Detect which cell encompasses the target text, then output its (x, y) center coordinate. 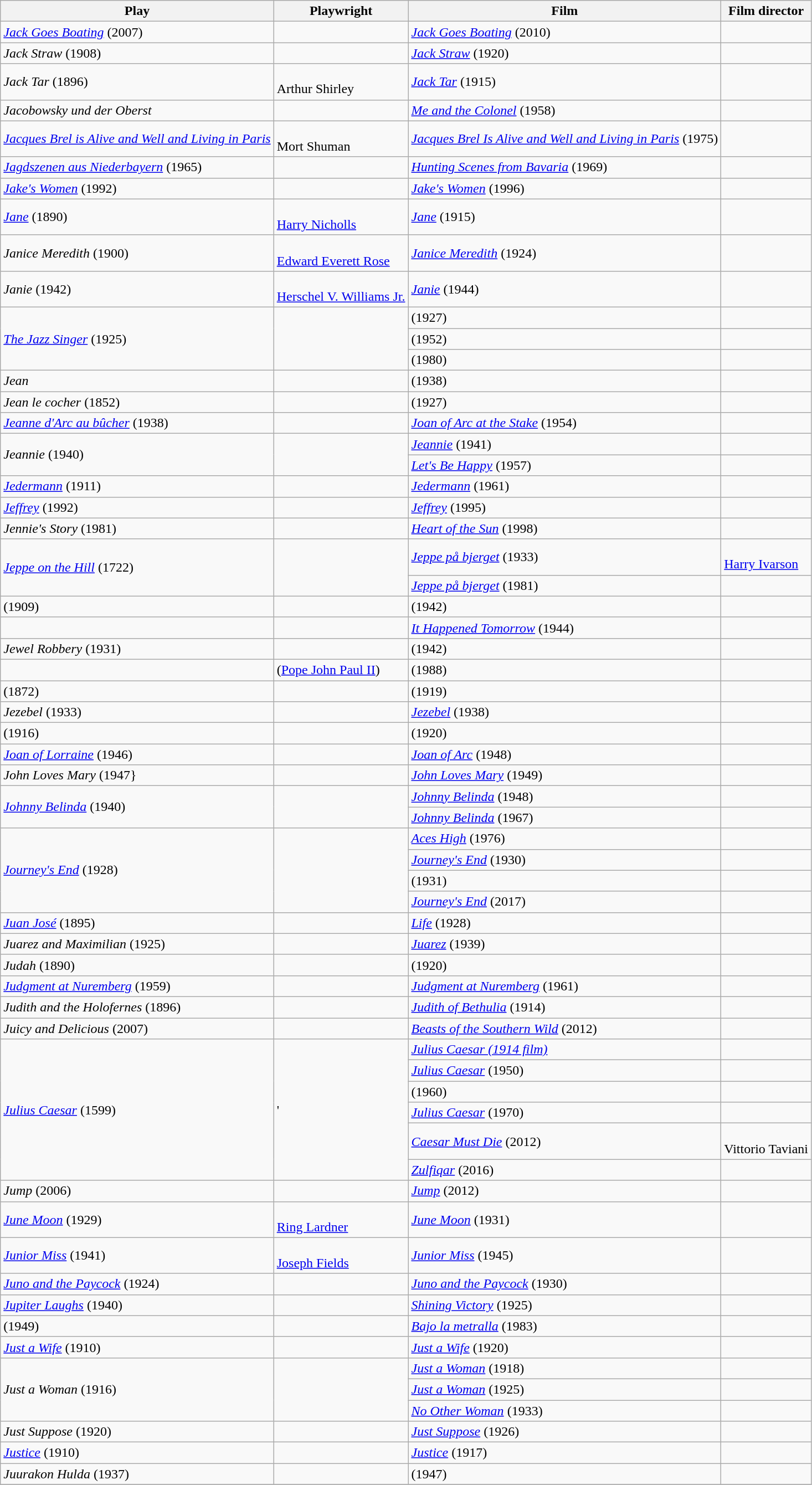
Just a Woman (1925) (565, 1389)
Juno and the Paycock (1924) (137, 1284)
June Moon (1929) (137, 1220)
Jeannie (1941) (565, 444)
Jacques Brel Is Alive and Well and Living in Paris (1975) (565, 138)
Jack Goes Boating (2007) (137, 32)
Jack Straw (1920) (565, 53)
Jump (2012) (565, 1191)
Juno and the Paycock (1930) (565, 1284)
Jack Goes Boating (2010) (565, 32)
Jennie's Story (1981) (137, 528)
Zulfiqar (2016) (565, 1170)
Joan of Arc at the Stake (1954) (565, 423)
Play (137, 11)
June Moon (1931) (565, 1220)
Jupiter Laughs (1940) (137, 1305)
It Happened Tomorrow (1944) (565, 628)
Vittorio Taviani (767, 1141)
Jake's Women (1996) (565, 188)
(1947) (565, 1474)
Jagdszenen aus Niederbayern (1965) (137, 167)
Journey's End (1930) (565, 860)
Just a Woman (1918) (565, 1368)
Mort Shuman (341, 138)
Let's Be Happy (1957) (565, 465)
(1949) (137, 1326)
(1952) (565, 338)
Arthur Shirley (341, 82)
Jack Tar (1896) (137, 82)
Herschel V. Williams Jr. (341, 289)
(1931) (565, 881)
Harry Ivarson (767, 557)
Juarez (1939) (565, 944)
Film director (767, 11)
Johnny Belinda (1967) (565, 818)
(Pope John Paul II) (341, 670)
Joan of Lorraine (1946) (137, 754)
Edward Everett Rose (341, 253)
Janice Meredith (1924) (565, 253)
(1938) (565, 381)
' (341, 1110)
(1960) (565, 1092)
Juurakon Hulda (1937) (137, 1474)
Johnny Belinda (1948) (565, 797)
Judgment at Nuremberg (1959) (137, 986)
Juan José (1895) (137, 923)
Jewel Robbery (1931) (137, 649)
Junior Miss (1945) (565, 1255)
No Other Woman (1933) (565, 1411)
Harry Nicholls (341, 217)
Jack Straw (1908) (137, 53)
Life (1928) (565, 923)
(1872) (137, 691)
The Jazz Singer (1925) (137, 338)
Judith and the Holofernes (1896) (137, 1007)
Julius Caesar (1970) (565, 1113)
Just Suppose (1926) (565, 1432)
Jeppe på bjerget (1981) (565, 585)
Jedermann (1961) (565, 486)
Journey's End (1928) (137, 870)
Hunting Scenes from Bavaria (1969) (565, 167)
Jezebel (1938) (565, 712)
Joseph Fields (341, 1255)
Janice Meredith (1900) (137, 253)
Caesar Must Die (2012) (565, 1141)
Junior Miss (1941) (137, 1255)
Journey's End (2017) (565, 902)
John Loves Mary (1949) (565, 775)
Aces High (1976) (565, 839)
(1909) (137, 607)
Jezebel (1933) (137, 712)
Justice (1910) (137, 1453)
Jake's Women (1992) (137, 188)
(1916) (137, 733)
Jedermann (1911) (137, 486)
Janie (1944) (565, 289)
Playwright (341, 11)
Just a Wife (1920) (565, 1347)
Jeppe on the Hill (1722) (137, 567)
Just a Woman (1916) (137, 1389)
Shining Victory (1925) (565, 1305)
Julius Caesar (1914 film) (565, 1050)
Just Suppose (1920) (137, 1432)
Juarez and Maximilian (1925) (137, 944)
Jeppe på bjerget (1933) (565, 557)
Jane (1915) (565, 217)
Jump (2006) (137, 1191)
Jacobowsky und der Oberst (137, 110)
Johnny Belinda (1940) (137, 807)
Jeannie (1940) (137, 455)
Judah (1890) (137, 965)
Ring Lardner (341, 1220)
John Loves Mary (1947} (137, 775)
Julius Caesar (1599) (137, 1110)
Jane (1890) (137, 217)
Jeffrey (1992) (137, 507)
(1919) (565, 691)
Justice (1917) (565, 1453)
Judith of Bethulia (1914) (565, 1007)
Julius Caesar (1950) (565, 1071)
Jacques Brel is Alive and Well and Living in Paris (137, 138)
Jean (137, 381)
Judgment at Nuremberg (1961) (565, 986)
Just a Wife (1910) (137, 1347)
Juicy and Delicious (2007) (137, 1029)
Film (565, 11)
Me and the Colonel (1958) (565, 110)
Heart of the Sun (1998) (565, 528)
Jack Tar (1915) (565, 82)
Joan of Arc (1948) (565, 754)
Jean le cocher (1852) (137, 402)
Bajo la metralla (1983) (565, 1326)
(1980) (565, 360)
Beasts of the Southern Wild (2012) (565, 1029)
Janie (1942) (137, 289)
Jeanne d'Arc au bûcher (1938) (137, 423)
Jeffrey (1995) (565, 507)
(1988) (565, 670)
